Pinpoint the cell where the given text exists, returning its [X, Y] midpoint coordinate. 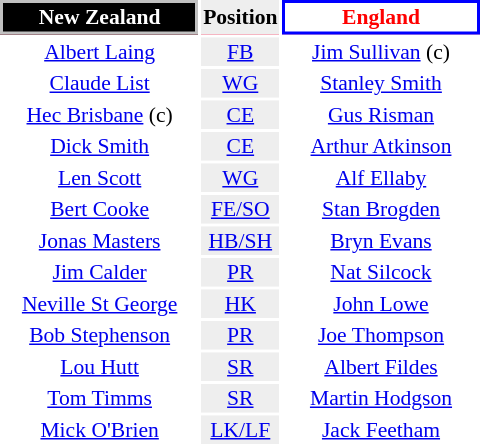
Stan Brogden [381, 209]
New Zealand [100, 17]
Dick Smith [100, 146]
Position [240, 17]
Albert Fildes [381, 366]
FE/SO [240, 209]
Nat Silcock [381, 272]
Joe Thompson [381, 335]
Jonas Masters [100, 240]
Tom Timms [100, 398]
Claude List [100, 83]
Mick O'Brien [100, 430]
Bert Cooke [100, 209]
Jack Feetham [381, 430]
Hec Brisbane (c) [100, 114]
Alf Ellaby [381, 178]
Bob Stephenson [100, 335]
England [381, 17]
Stanley Smith [381, 83]
Bryn Evans [381, 240]
Albert Laing [100, 52]
Martin Hodgson [381, 398]
Neville St George [100, 304]
Len Scott [100, 178]
Gus Risman [381, 114]
John Lowe [381, 304]
HK [240, 304]
Arthur Atkinson [381, 146]
Jim Calder [100, 272]
FB [240, 52]
LK/LF [240, 430]
Lou Hutt [100, 366]
HB/SH [240, 240]
Jim Sullivan (c) [381, 52]
